Locate the cell with the specified text and output its [x, y] center coordinate. 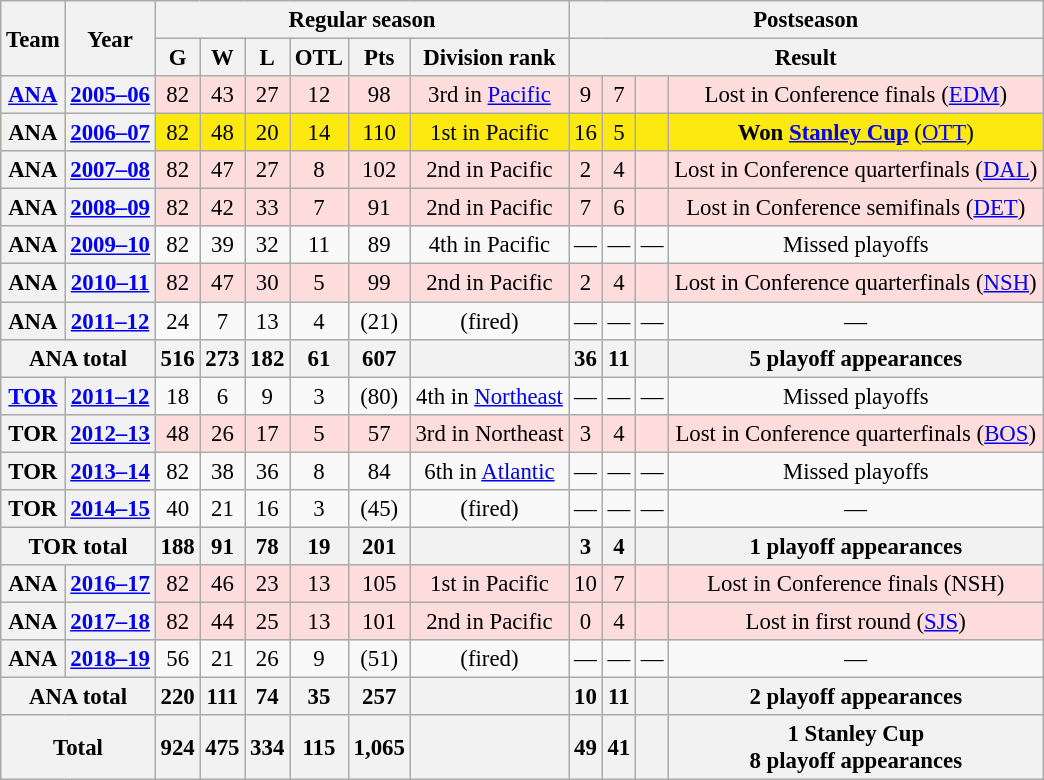
84 [379, 471]
2005–06 [110, 95]
4th in Northeast [490, 396]
2017–18 [110, 621]
Lost in Conference quarterfinals (DAL) [856, 170]
2006–07 [110, 133]
89 [379, 245]
(45) [379, 509]
40 [178, 509]
98 [379, 95]
14 [320, 133]
33 [268, 208]
0 [586, 621]
3rd in Northeast [490, 433]
111 [222, 697]
924 [178, 748]
24 [178, 321]
L [268, 58]
(51) [379, 659]
Lost in Conference quarterfinals (NSH) [856, 283]
19 [320, 546]
2010–11 [110, 283]
2007–08 [110, 170]
39 [222, 245]
56 [178, 659]
Lost in Conference semifinals (DET) [856, 208]
17 [268, 433]
101 [379, 621]
OTL [320, 58]
334 [268, 748]
99 [379, 283]
Lost in Conference finals (NSH) [856, 584]
2 playoff appearances [856, 697]
Lost in Conference quarterfinals (BOS) [856, 433]
(21) [379, 321]
G [178, 58]
Total [78, 748]
2016–17 [110, 584]
475 [222, 748]
18 [178, 396]
61 [320, 358]
41 [618, 748]
Lost in first round (SJS) [856, 621]
2018–19 [110, 659]
30 [268, 283]
78 [268, 546]
1 playoff appearances [856, 546]
3rd in Pacific [490, 95]
257 [379, 697]
Pts [379, 58]
2014–15 [110, 509]
201 [379, 546]
273 [222, 358]
2012–13 [110, 433]
32 [268, 245]
102 [379, 170]
182 [268, 358]
516 [178, 358]
Won Stanley Cup (OTT) [856, 133]
4th in Pacific [490, 245]
1,065 [379, 748]
2009–10 [110, 245]
Year [110, 38]
49 [586, 748]
Postseason [806, 20]
12 [320, 95]
220 [178, 697]
Regular season [362, 20]
57 [379, 433]
607 [379, 358]
43 [222, 95]
Result [806, 58]
(80) [379, 396]
25 [268, 621]
2008–09 [110, 208]
46 [222, 584]
Lost in Conference finals (EDM) [856, 95]
1 Stanley Cup8 playoff appearances [856, 748]
42 [222, 208]
W [222, 58]
74 [268, 697]
Division rank [490, 58]
2013–14 [110, 471]
5 playoff appearances [856, 358]
115 [320, 748]
38 [222, 471]
35 [320, 697]
Team [33, 38]
110 [379, 133]
105 [379, 584]
TOR total [78, 546]
188 [178, 546]
23 [268, 584]
20 [268, 133]
6th in Atlantic [490, 471]
44 [222, 621]
